Scan for the cell matching the given text and deliver its [X, Y] coordinate at center. 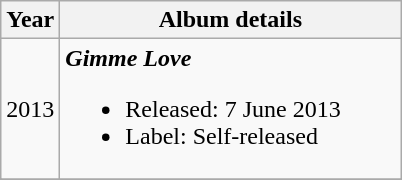
Year [30, 20]
Album details [230, 20]
Gimme LoveReleased: 7 June 2013Label: Self-released [230, 109]
2013 [30, 109]
